Find where the given text appears and provide that cell's center as (X, Y) coordinate. 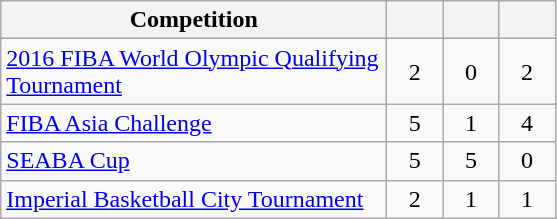
Competition (194, 20)
2016 FIBA World Olympic Qualifying Tournament (194, 72)
SEABA Cup (194, 161)
4 (527, 123)
Imperial Basketball City Tournament (194, 199)
FIBA Asia Challenge (194, 123)
